Find where the given text appears and provide that cell's center as (x, y) coordinate. 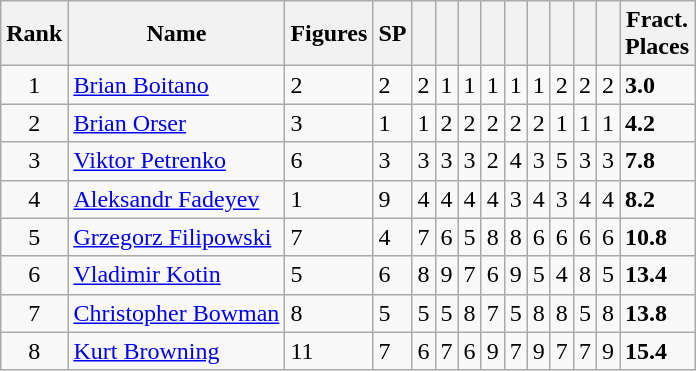
Christopher Bowman (176, 313)
Rank (34, 34)
Fract. Places (658, 34)
Name (176, 34)
3.0 (658, 85)
Figures (329, 34)
Viktor Petrenko (176, 161)
13.8 (658, 313)
Aleksandr Fadeyev (176, 199)
10.8 (658, 237)
8.2 (658, 199)
Brian Orser (176, 123)
Kurt Browning (176, 351)
Brian Boitano (176, 85)
7.8 (658, 161)
15.4 (658, 351)
4.2 (658, 123)
Vladimir Kotin (176, 275)
11 (329, 351)
SP (392, 34)
Grzegorz Filipowski (176, 237)
13.4 (658, 275)
